Scan for the cell matching the given text and deliver its (X, Y) coordinate at center. 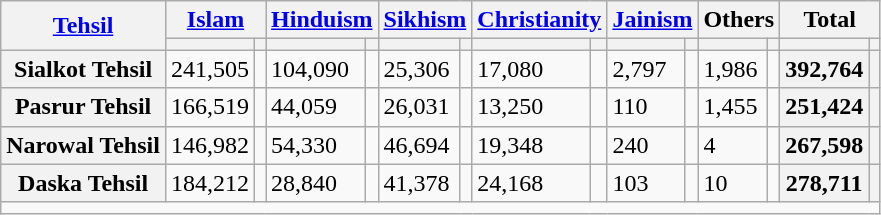
Islam (215, 20)
26,031 (419, 107)
240 (646, 145)
267,598 (824, 145)
110 (646, 107)
17,080 (531, 69)
Tehsil (84, 26)
103 (646, 183)
25,306 (419, 69)
Sialkot Tehsil (84, 69)
251,424 (824, 107)
Daska Tehsil (84, 183)
146,982 (210, 145)
19,348 (531, 145)
Narowal Tehsil (84, 145)
Others (739, 20)
54,330 (316, 145)
24,168 (531, 183)
28,840 (316, 183)
Total (830, 20)
241,505 (210, 69)
1,986 (733, 69)
104,090 (316, 69)
46,694 (419, 145)
41,378 (419, 183)
Jainism (652, 20)
4 (733, 145)
Sikhism (425, 20)
278,711 (824, 183)
Pasrur Tehsil (84, 107)
Christianity (540, 20)
1,455 (733, 107)
13,250 (531, 107)
184,212 (210, 183)
10 (733, 183)
Hinduism (322, 20)
166,519 (210, 107)
2,797 (646, 69)
392,764 (824, 69)
44,059 (316, 107)
